For the text-containing cell, return its midpoint in (X, Y) coordinate format. 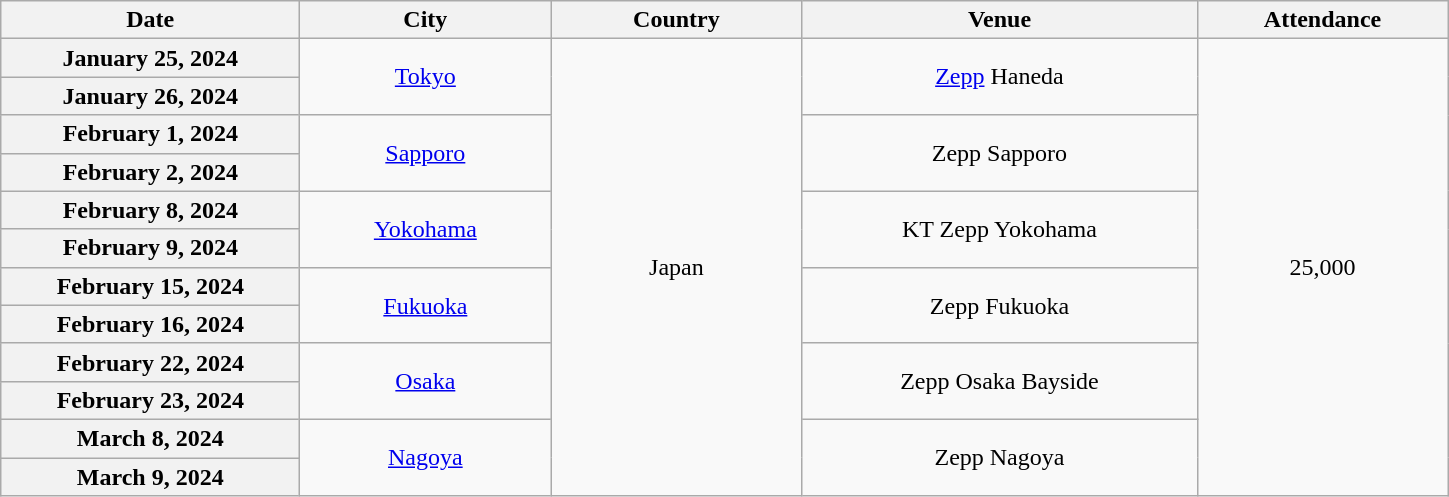
Osaka (426, 381)
February 1, 2024 (150, 134)
Attendance (1322, 20)
Fukuoka (426, 305)
KT Zepp Yokohama (1000, 229)
January 25, 2024 (150, 58)
February 22, 2024 (150, 362)
Country (676, 20)
City (426, 20)
March 9, 2024 (150, 477)
Date (150, 20)
Japan (676, 268)
Zepp Fukuoka (1000, 305)
February 9, 2024 (150, 248)
Venue (1000, 20)
February 2, 2024 (150, 172)
January 26, 2024 (150, 96)
February 8, 2024 (150, 210)
Sapporo (426, 153)
February 23, 2024 (150, 400)
25,000 (1322, 268)
Zepp Haneda (1000, 77)
February 15, 2024 (150, 286)
Nagoya (426, 457)
Tokyo (426, 77)
Zepp Nagoya (1000, 457)
February 16, 2024 (150, 324)
Zepp Osaka Bayside (1000, 381)
March 8, 2024 (150, 438)
Yokohama (426, 229)
Zepp Sapporo (1000, 153)
